For the text-containing cell, return its midpoint in (X, Y) coordinate format. 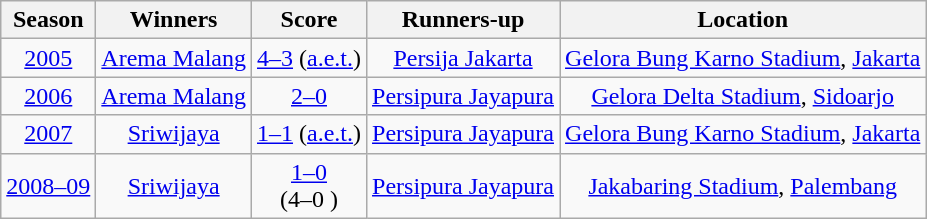
2007 (48, 134)
2005 (48, 58)
2–0 (308, 96)
1–0(4–0 ) (308, 186)
Season (48, 20)
1–1 (a.e.t.) (308, 134)
Score (308, 20)
4–3 (a.e.t.) (308, 58)
Persija Jakarta (464, 58)
2008–09 (48, 186)
Winners (174, 20)
2006 (48, 96)
Jakabaring Stadium, Palembang (743, 186)
Gelora Delta Stadium, Sidoarjo (743, 96)
Location (743, 20)
Runners-up (464, 20)
